Return the [x, y] coordinate for the center point of the cell that contains the specified text.  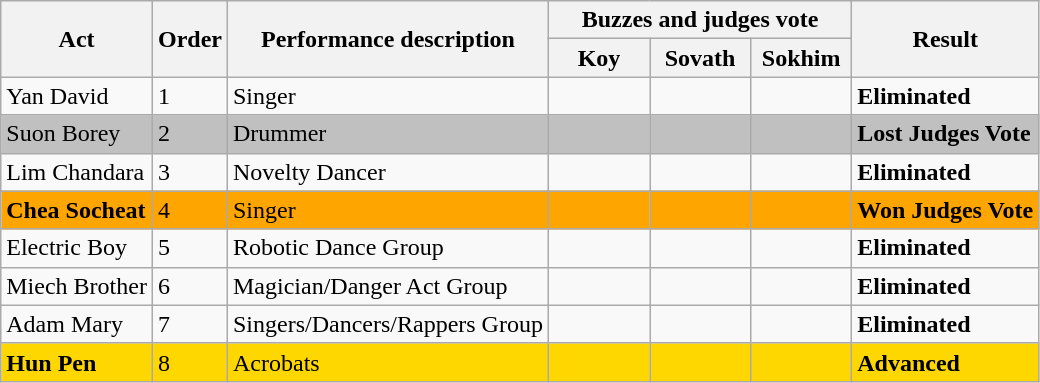
Won Judges Vote [946, 210]
Lost Judges Vote [946, 134]
Drummer [388, 134]
Electric Boy [77, 248]
1 [190, 96]
4 [190, 210]
7 [190, 324]
6 [190, 286]
Suon Borey [77, 134]
Robotic Dance Group [388, 248]
Singers/Dancers/Rappers Group [388, 324]
Sovath [700, 58]
Hun Pen [77, 362]
Miech Brother [77, 286]
3 [190, 172]
Novelty Dancer [388, 172]
Acrobats [388, 362]
Buzzes and judges vote [700, 20]
Result [946, 39]
Yan David [77, 96]
Sokhim [802, 58]
Act [77, 39]
Performance description [388, 39]
Koy [598, 58]
Magician/Danger Act Group [388, 286]
Adam Mary [77, 324]
Advanced [946, 362]
5 [190, 248]
2 [190, 134]
Lim Chandara [77, 172]
Chea Socheat [77, 210]
Order [190, 39]
8 [190, 362]
